Locate the cell with the specified text and output its [x, y] center coordinate. 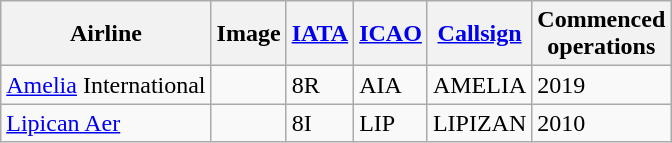
Airline [106, 34]
Lipican Aer [106, 123]
Callsign [479, 34]
AMELIA [479, 85]
8R [320, 85]
LIPIZAN [479, 123]
2019 [602, 85]
AIA [391, 85]
Image [248, 34]
LIP [391, 123]
IATA [320, 34]
Commencedoperations [602, 34]
ICAO [391, 34]
Amelia International [106, 85]
2010 [602, 123]
8I [320, 123]
